From the cell containing the given text, extract its center point as [x, y] coordinate. 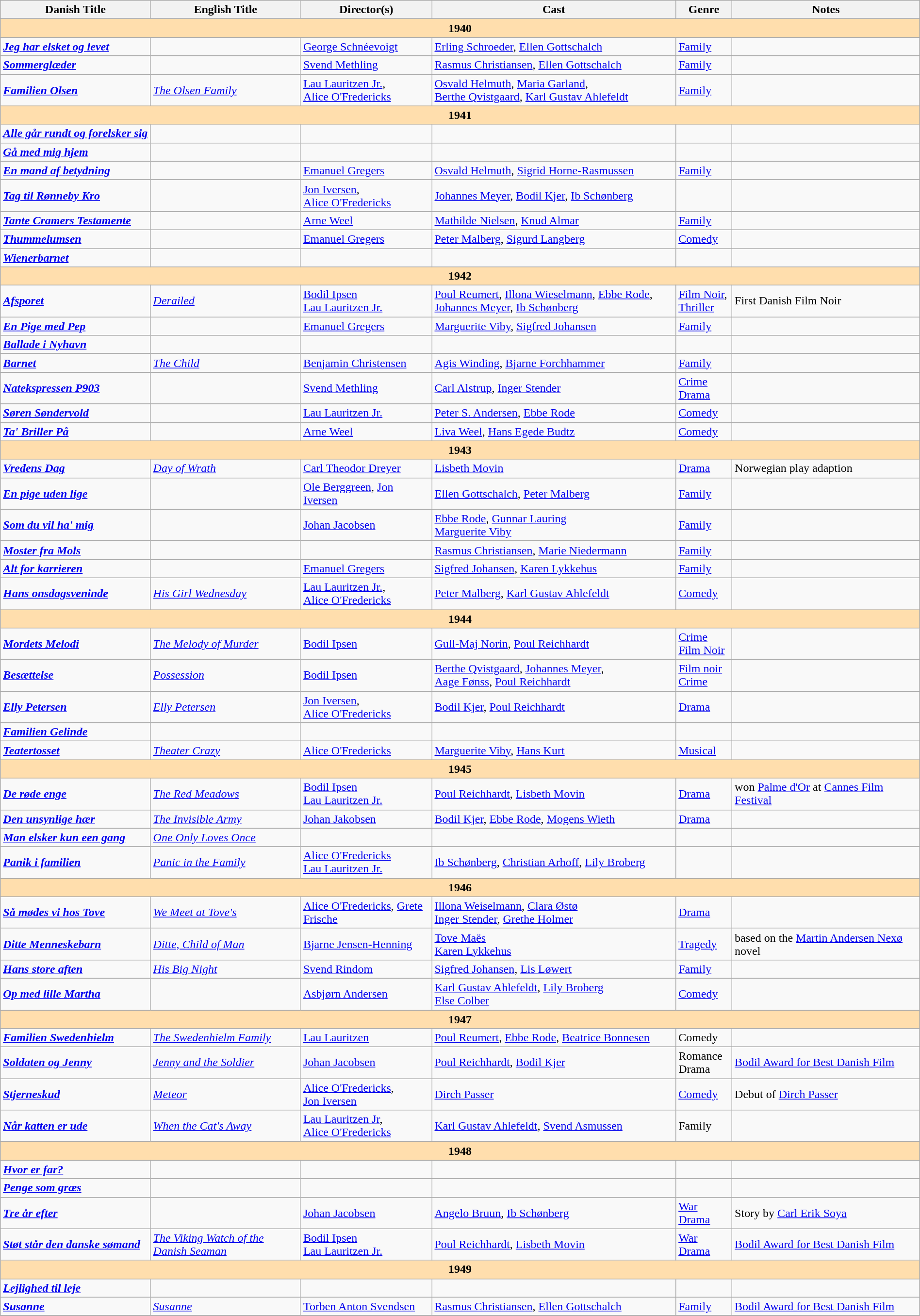
Angelo Bruun, Ib Schønberg [554, 1213]
Natekspressen P903 [76, 388]
Penge som græs [76, 1188]
First Danish Film Noir [826, 301]
Familien Gelinde [76, 732]
Peter Malberg, Karl Gustav Ahlefeldt [554, 593]
Genre [704, 10]
Vredens Dag [76, 468]
Osvald Helmuth, Maria Garland, Berthe Qvistgaard, Karl Gustav Ahlefeldt [554, 90]
Ebbe Rode, Gunnar LauringMarguerite Viby [554, 525]
1946 [460, 887]
Johan Jakobsen [366, 819]
Peter S. Andersen, Ebbe Rode [554, 413]
Op med lille Martha [76, 994]
Johannes Meyer, Bodil Kjer, Ib Schønberg [554, 195]
Notes [826, 10]
Dirch Passer [554, 1094]
The Melody of Murder [225, 644]
Alice O'Fredericks, Jon Iversen [366, 1094]
Soldaten og Jenny [76, 1063]
1943 [460, 450]
Karl Gustav Ahlefeldt, Svend Asmussen [554, 1126]
Cast [554, 10]
Asbjørn Andersen [366, 994]
George Schnéevoigt [366, 47]
Bodil Kjer, Poul Reichhardt [554, 707]
The Viking Watch of the Danish Seaman [225, 1245]
Wienerbarnet [76, 258]
Panic in the Family [225, 862]
Liva Weel, Hans Egede Budtz [554, 432]
His Big Night [225, 969]
The Red Meadows [225, 794]
Possession [225, 676]
Torben Anton Svendsen [366, 1306]
Alt for karrieren [76, 568]
Musical [704, 750]
1944 [460, 619]
Agis Winding, Bjarne Forchhammer [554, 363]
Tre år efter [76, 1213]
The Invisible Army [225, 819]
won Palme d'Or at Cannes Film Festival [826, 794]
Familien Olsen [76, 90]
Thummelumsen [76, 239]
Director(s) [366, 10]
Alle går rundt og forelsker sig [76, 133]
1940 [460, 28]
Lau Lauritzen Jr, Alice O'Fredericks [366, 1126]
Marguerite Viby, Hans Kurt [554, 750]
Besættelse [76, 676]
Tove MaësKaren Lykkehus [554, 944]
Day of Wrath [225, 468]
When the Cat's Away [225, 1126]
Stjerneskud [76, 1094]
Alice O'FredericksLau Lauritzen Jr. [366, 862]
Familien Swedenhielm [76, 1038]
His Girl Wednesday [225, 593]
Berthe Qvistgaard, Johannes Meyer, Aage Fønss, Poul Reichhardt [554, 676]
Lau Lauritzen Jr. [366, 413]
1949 [460, 1269]
Jenny and the Soldier [225, 1063]
Hans onsdagsveninde [76, 593]
Film noirCrime [704, 676]
Sigfred Johansen, Karen Lykkehus [554, 568]
En mand af betydning [76, 170]
based on the Martin Andersen Nexø novel [826, 944]
Jeg har elsket og levet [76, 47]
Panik i familien [76, 862]
One Only Loves Once [225, 837]
En Pige med Pep [76, 326]
Man elsker kun een gang [76, 837]
1948 [460, 1151]
De røde enge [76, 794]
Afsporet [76, 301]
Tragedy [704, 944]
We Meet at Tove's [225, 913]
Benjamin Christensen [366, 363]
Poul Reumert, Ebbe Rode, Beatrice Bonnesen [554, 1038]
The Child [225, 363]
1942 [460, 276]
Når katten er ude [76, 1126]
Ole Berggreen, Jon Iversen [366, 493]
Den unsynlige hær [76, 819]
Illona Weiselmann, Clara ØstøInger Stender, Grethe Holmer [554, 913]
Bodil Kjer, Ebbe Rode, Mogens Wieth [554, 819]
Hvor er far? [76, 1169]
Ditte, Child of Man [225, 944]
Hans store aften [76, 969]
Norwegian play adaption [826, 468]
Alice O'Fredericks, Grete Frische [366, 913]
Rasmus Christiansen, Marie Niedermann [554, 550]
English Title [225, 10]
Som du vil ha' mig [76, 525]
Meteor [225, 1094]
Romance Drama [704, 1063]
Film Noir, Thriller [704, 301]
Bjarne Jensen-Henning [366, 944]
Ballade i Nyhavn [76, 345]
1945 [460, 769]
Gå med mig hjem [76, 152]
Poul Reumert, Illona Wieselmann, Ebbe Rode,Johannes Meyer, Ib Schønberg [554, 301]
Marguerite Viby, Sigfred Johansen [554, 326]
Ditte Menneskebarn [76, 944]
Carl Alstrup, Inger Stender [554, 388]
Svend Rindom [366, 969]
Gull-Maj Norin, Poul Reichhardt [554, 644]
Lejlighed til leje [76, 1288]
Ta' Briller På [76, 432]
Tante Cramers Testamente [76, 220]
Sigfred Johansen, Lis Løwert [554, 969]
Ellen Gottschalch, Peter Malberg [554, 493]
Theater Crazy [225, 750]
1947 [460, 1019]
Moster fra Mols [76, 550]
Barnet [76, 363]
Crime Drama [704, 388]
Alice O'Fredericks [366, 750]
Osvald Helmuth, Sigrid Horne-Rasmussen [554, 170]
Carl Theodor Dreyer [366, 468]
Lisbeth Movin [554, 468]
Story by Carl Erik Soya [826, 1213]
Danish Title [76, 10]
Peter Malberg, Sigurd Langberg [554, 239]
En pige uden lige [76, 493]
The Olsen Family [225, 90]
Erling Schroeder, Ellen Gottschalch [554, 47]
CrimeFilm Noir [704, 644]
Karl Gustav Ahlefeldt, Lily BrobergElse Colber [554, 994]
Lau Lauritzen [366, 1038]
The Swedenhielm Family [225, 1038]
Mordets Melodi [76, 644]
Støt står den danske sømand [76, 1245]
Søren Søndervold [76, 413]
Derailed [225, 301]
Poul Reichhardt, Bodil Kjer [554, 1063]
Sommerglæder [76, 65]
Debut of Dirch Passer [826, 1094]
1941 [460, 115]
Teatertosset [76, 750]
Ib Schønberg, Christian Arhoff, Lily Broberg [554, 862]
Tag til Rønneby Kro [76, 195]
Mathilde Nielsen, Knud Almar [554, 220]
Så mødes vi hos Tove [76, 913]
